From the cell containing the given text, extract its center point as (x, y) coordinate. 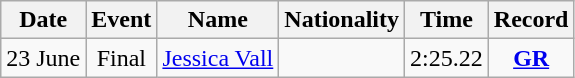
GR (531, 58)
Name (218, 20)
Nationality (342, 20)
Jessica Vall (218, 58)
Event (122, 20)
23 June (44, 58)
Date (44, 20)
Time (447, 20)
2:25.22 (447, 58)
Record (531, 20)
Final (122, 58)
